Scan for the cell matching the given text and deliver its [x, y] coordinate at center. 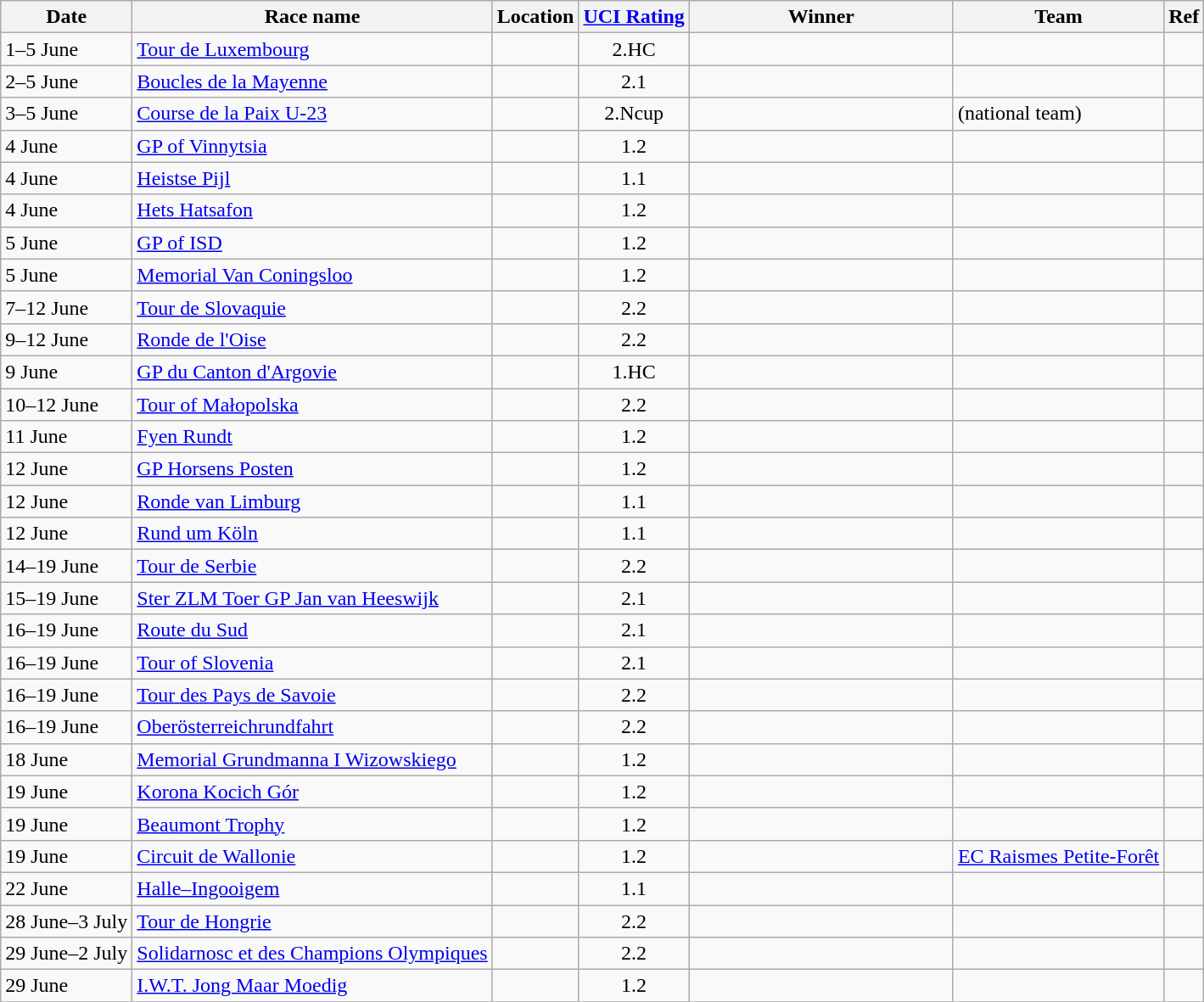
Korona Kocich Gór [312, 792]
Course de la Paix U-23 [312, 114]
Oberösterreichrundfahrt [312, 727]
GP of ISD [312, 243]
29 June [66, 986]
Solidarnosc et des Champions Olympiques [312, 954]
Tour de Luxembourg [312, 49]
Winner [821, 17]
Date [66, 17]
Tour de Slovaquie [312, 307]
Memorial Grundmanna I Wizowskiego [312, 759]
(national team) [1058, 114]
1.HC [634, 372]
Hets Hatsafon [312, 210]
Race name [312, 17]
Boucles de la Mayenne [312, 81]
Team [1058, 17]
UCI Rating [634, 17]
28 June–3 July [66, 921]
Circuit de Wallonie [312, 856]
EC Raismes Petite-Forêt [1058, 856]
Fyen Rundt [312, 437]
2–5 June [66, 81]
Tour de Hongrie [312, 921]
Memorial Van Coningsloo [312, 275]
GP of Vinnytsia [312, 146]
9 June [66, 372]
3–5 June [66, 114]
I.W.T. Jong Maar Moedig [312, 986]
22 June [66, 888]
9–12 June [66, 339]
Tour of Slovenia [312, 663]
7–12 June [66, 307]
Ronde van Limburg [312, 501]
Ronde de l'Oise [312, 339]
Ster ZLM Toer GP Jan van Heeswijk [312, 598]
Location [535, 17]
Tour de Serbie [312, 566]
Heistse Pijl [312, 178]
10–12 June [66, 405]
Beaumont Trophy [312, 824]
18 June [66, 759]
2.Ncup [634, 114]
Tour of Małopolska [312, 405]
Rund um Köln [312, 534]
1–5 June [66, 49]
GP du Canton d'Argovie [312, 372]
GP Horsens Posten [312, 469]
15–19 June [66, 598]
Ref [1184, 17]
29 June–2 July [66, 954]
14–19 June [66, 566]
Tour des Pays de Savoie [312, 695]
11 June [66, 437]
2.HC [634, 49]
Route du Sud [312, 630]
Halle–Ingooigem [312, 888]
